Identify which cell holds the provided text, then report its [X, Y] central coordinate. 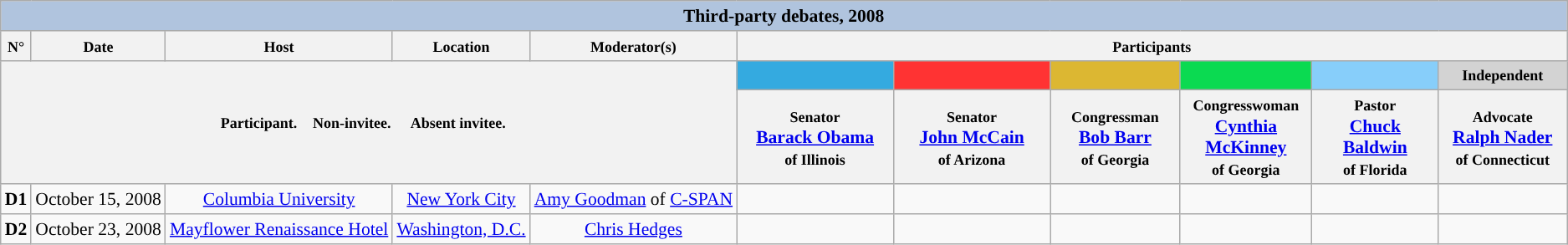
AdvocateRalph Naderof Connecticut [1503, 137]
Mayflower Renaissance Hotel [279, 229]
SenatorBarack Obamaof Illinois [815, 137]
CongresswomanCynthia McKinneyof Georgia [1246, 137]
Chris Hedges [634, 229]
D2 [17, 229]
Washington, D.C. [461, 229]
N° [17, 46]
Location [461, 46]
Date [99, 46]
Third-party debates, 2008 [784, 16]
Independent [1503, 75]
PastorChuck Baldwinof Florida [1375, 137]
Amy Goodman of C-SPAN [634, 199]
October 15, 2008 [99, 199]
CongressmanBob Barrof Georgia [1116, 137]
Moderator(s) [634, 46]
Host [279, 46]
Participants [1152, 46]
October 23, 2008 [99, 229]
Participant. Non-invitee. Absent invitee. [369, 122]
D1 [17, 199]
New York City [461, 199]
Columbia University [279, 199]
SenatorJohn McCainof Arizona [972, 137]
